Capture the cell that displays the provided text and extract its (X, Y) central coordinate. 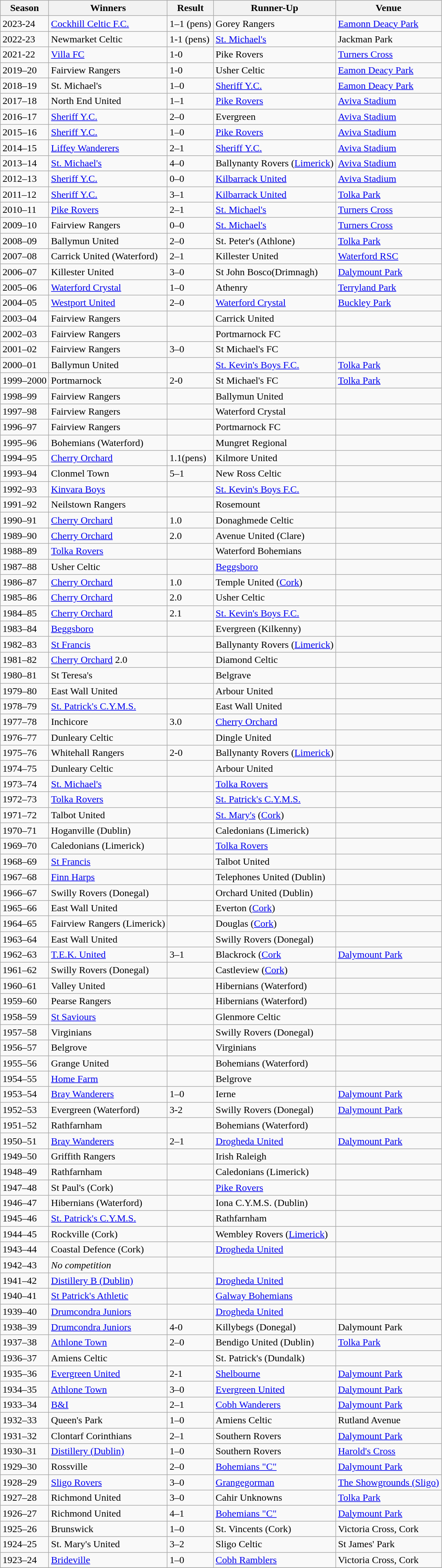
2005–06 (24, 287)
1933–34 (24, 1405)
Venue (389, 8)
Distillery (Dublin) (108, 1451)
Hoganville (Dublin) (108, 830)
1999–2000 (24, 380)
1961–62 (24, 970)
2008–09 (24, 241)
St. Vincents (Cork) (275, 1529)
2022-23 (24, 39)
Telephones United (Dublin) (275, 877)
1971–72 (24, 815)
Donaghmede Celtic (275, 520)
1984–85 (24, 613)
Brideville (108, 1560)
1979–80 (24, 691)
Glenmore Celtic (275, 1017)
St Saviours (108, 1017)
1947–48 (24, 1188)
Temple United (Cork) (275, 582)
2007–08 (24, 256)
Sligo Rovers (108, 1482)
1926–27 (24, 1513)
2.1 (191, 613)
2014–15 (24, 148)
Grangegorman (275, 1482)
Eamonn Deacy Park (389, 24)
1939–40 (24, 1312)
2013–14 (24, 163)
Gorey Rangers (275, 24)
Whitehall Rangers (108, 753)
2009–10 (24, 225)
Inchicore (108, 722)
Shelbourne (275, 1374)
Brunswick (108, 1529)
Cahir Unknowns (275, 1498)
2010–11 (24, 210)
1940–41 (24, 1296)
1931–32 (24, 1435)
1990–91 (24, 520)
1958–59 (24, 1017)
4–1 (191, 1513)
1986–87 (24, 582)
Liffey Wanderers (108, 148)
1960–61 (24, 986)
Galway Bohemians (275, 1296)
Orchard United (Dublin) (275, 892)
Fairview Rangers (Limerick) (108, 923)
Neilstown Rangers (108, 505)
1944–45 (24, 1234)
Evergreen (275, 117)
Waterford Bohemians (275, 551)
Rossville (108, 1467)
1962–63 (24, 955)
Villa FC (108, 55)
1965–66 (24, 908)
B&I (108, 1405)
1927–28 (24, 1498)
Season (24, 8)
Jackman Park (389, 39)
1941–42 (24, 1281)
St James' Park (389, 1544)
1942–43 (24, 1265)
Wembley Rovers (Limerick) (275, 1234)
1997–98 (24, 411)
1973–74 (24, 784)
1989–90 (24, 536)
1969–70 (24, 846)
Newmarket Celtic (108, 39)
1937–38 (24, 1343)
1934–35 (24, 1389)
St. Patrick's (Dundalk) (275, 1358)
St Teresa's (108, 675)
2011–12 (24, 194)
1-1 (pens) (191, 39)
North End United (108, 101)
1938–39 (24, 1327)
Finn Harps (108, 877)
3.0 (191, 722)
Cobh Ramblers (275, 1560)
Pearse Rangers (108, 1001)
T.E.K. United (108, 955)
St. Mary's (Cork) (275, 815)
3-2 (191, 1110)
2016–17 (24, 117)
Home Farm (108, 1079)
1964–65 (24, 923)
1948–49 (24, 1172)
Coastal Defence (Cork) (108, 1250)
Winners (108, 8)
Kilmore United (275, 458)
1966–67 (24, 892)
1994–95 (24, 458)
1967–68 (24, 877)
2019–20 (24, 70)
1987–88 (24, 567)
Ierne (275, 1094)
Clonmel Town (108, 474)
St Paul's (Cork) (108, 1188)
1930–31 (24, 1451)
1957–58 (24, 1032)
1970–71 (24, 830)
1977–78 (24, 722)
1.1(pens) (191, 458)
Rockville (Cork) (108, 1234)
Everton (Cork) (275, 908)
1956–57 (24, 1048)
2001–02 (24, 349)
Sligo Celtic (275, 1544)
Iona C.Y.M.S. (Dublin) (275, 1203)
Bendigo United (Dublin) (275, 1343)
St John Bosco(Drimnagh) (275, 272)
Terryland Park (389, 287)
1995–96 (24, 442)
Harold's Cross (389, 1451)
Avenue United (Clare) (275, 536)
4–0 (191, 163)
Rutland Avenue (389, 1420)
1993–94 (24, 474)
Killybegs (Donegal) (275, 1327)
2023-24 (24, 24)
Evergreen (Waterford) (108, 1110)
1925–26 (24, 1529)
Rosemount (275, 505)
2015–16 (24, 132)
Douglas (Cork) (275, 923)
St. Mary's United (108, 1544)
St. Peter's (Athlone) (275, 241)
Cobh Wanderers (275, 1405)
1988–89 (24, 551)
Kinvara Boys (108, 489)
Grange United (108, 1063)
New Ross Celtic (275, 474)
Carrick United (275, 318)
Diamond Celtic (275, 660)
2018–19 (24, 86)
2012–13 (24, 179)
1952–53 (24, 1110)
1975–76 (24, 753)
The Showgrounds (Sligo) (389, 1482)
1945–46 (24, 1219)
4-0 (191, 1327)
1959–60 (24, 1001)
1972–73 (24, 799)
Mungret Regional (275, 442)
Distillery B (Dublin) (108, 1281)
Athenry (275, 287)
Valley United (108, 986)
1923–24 (24, 1560)
Cockhill Celtic F.C. (108, 24)
2-1 (191, 1374)
1924–25 (24, 1544)
Buckley Park (389, 303)
1981–82 (24, 660)
1985–86 (24, 598)
1936–37 (24, 1358)
Belgrave (275, 675)
Queen's Park (108, 1420)
Castleview (Cork) (275, 970)
3–2 (191, 1544)
1951–52 (24, 1125)
No competition (108, 1265)
2006–07 (24, 272)
1935–36 (24, 1374)
1991–92 (24, 505)
1–1 (pens) (191, 24)
1949–50 (24, 1156)
1946–47 (24, 1203)
1943–44 (24, 1250)
Carrick United (Waterford) (108, 256)
Runner-Up (275, 8)
1953–54 (24, 1094)
1976–77 (24, 738)
Portmarnock (108, 380)
5–1 (191, 474)
1983–84 (24, 629)
Blackrock (Cork (275, 955)
1992–93 (24, 489)
1980–81 (24, 675)
1968–69 (24, 861)
1928–29 (24, 1482)
1963–64 (24, 939)
2000–01 (24, 365)
Griffith Rangers (108, 1156)
2002–03 (24, 334)
Result (191, 8)
1929–30 (24, 1467)
Irish Raleigh (275, 1156)
2017–18 (24, 101)
1998–99 (24, 396)
Evergreen (Kilkenny) (275, 629)
2004–05 (24, 303)
1974–75 (24, 769)
1–1 (191, 101)
Cherry Orchard 2.0 (108, 660)
Waterford RSC (389, 256)
2003–04 (24, 318)
Dingle United (275, 738)
1954–55 (24, 1079)
1996–97 (24, 427)
Westport United (108, 303)
1978–79 (24, 707)
1982–83 (24, 644)
1932–33 (24, 1420)
1950–51 (24, 1141)
2021-22 (24, 55)
St Patrick's Athletic (108, 1296)
1955–56 (24, 1063)
Clontarf Corinthians (108, 1435)
